From the cell containing the given text, extract its center point as (X, Y) coordinate. 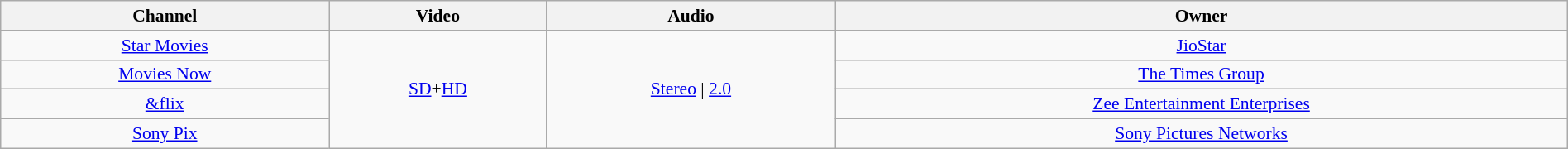
Movies Now (165, 74)
Zee Entertainment Enterprises (1201, 104)
SD+HD (438, 89)
Stereo | 2.0 (691, 89)
Owner (1201, 16)
Sony Pictures Networks (1201, 134)
&flix (165, 104)
The Times Group (1201, 74)
JioStar (1201, 46)
Video (438, 16)
Sony Pix (165, 134)
Audio (691, 16)
Star Movies (165, 46)
Channel (165, 16)
